Provide the (x, y) coordinate of the cell's center where the given text is located.  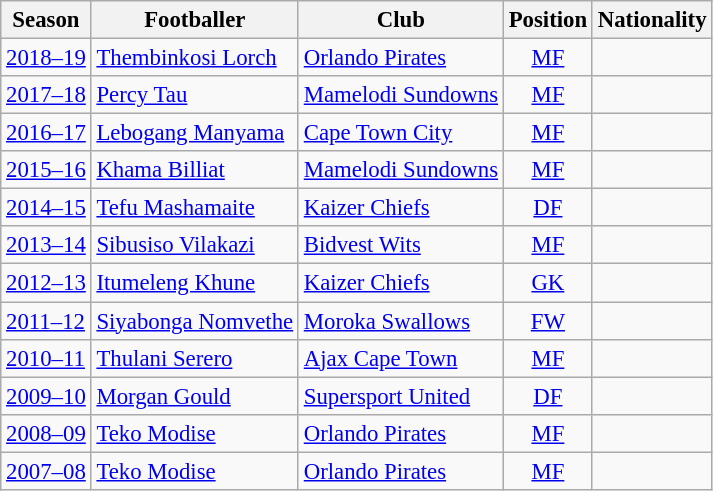
2009–10 (46, 396)
2008–09 (46, 433)
FW (548, 321)
Season (46, 20)
2010–11 (46, 358)
2011–12 (46, 321)
Percy Tau (194, 95)
Khama Billiat (194, 170)
Siyabonga Nomvethe (194, 321)
2013–14 (46, 245)
2014–15 (46, 208)
2018–19 (46, 58)
Lebogang Manyama (194, 133)
Footballer (194, 20)
2012–13 (46, 283)
Nationality (652, 20)
Ajax Cape Town (400, 358)
Club (400, 20)
Tefu Mashamaite (194, 208)
Morgan Gould (194, 396)
2015–16 (46, 170)
Supersport United (400, 396)
Bidvest Wits (400, 245)
Itumeleng Khune (194, 283)
Cape Town City (400, 133)
Thulani Serero (194, 358)
Sibusiso Vilakazi (194, 245)
Position (548, 20)
Thembinkosi Lorch (194, 58)
2016–17 (46, 133)
2017–18 (46, 95)
2007–08 (46, 471)
GK (548, 283)
Moroka Swallows (400, 321)
